Provide the [x, y] coordinate of the cell's center where the given text is located.  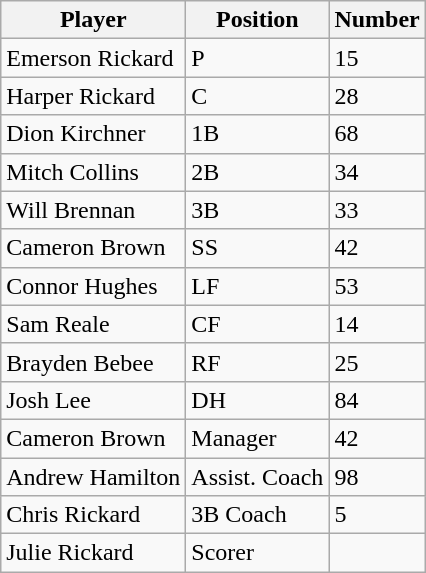
15 [377, 58]
Scorer [258, 553]
CF [258, 324]
Will Brennan [94, 210]
RF [258, 362]
Harper Rickard [94, 96]
Connor Hughes [94, 286]
3B [258, 210]
25 [377, 362]
P [258, 58]
DH [258, 400]
Dion Kirchner [94, 134]
Josh Lee [94, 400]
Andrew Hamilton [94, 477]
34 [377, 172]
98 [377, 477]
Mitch Collins [94, 172]
SS [258, 248]
Manager [258, 438]
2B [258, 172]
28 [377, 96]
LF [258, 286]
Position [258, 20]
Brayden Bebee [94, 362]
Sam Reale [94, 324]
C [258, 96]
Player [94, 20]
Number [377, 20]
Julie Rickard [94, 553]
68 [377, 134]
1B [258, 134]
53 [377, 286]
14 [377, 324]
33 [377, 210]
3B Coach [258, 515]
5 [377, 515]
Emerson Rickard [94, 58]
84 [377, 400]
Assist. Coach [258, 477]
Chris Rickard [94, 515]
